Find where the given text appears and provide that cell's center as [x, y] coordinate. 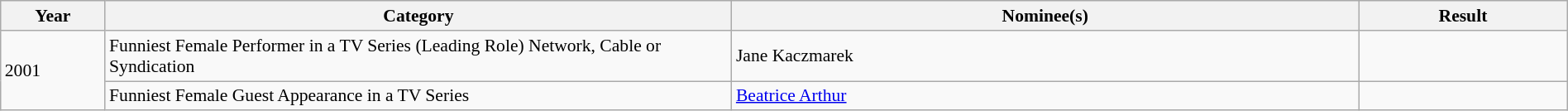
Funniest Female Performer in a TV Series (Leading Role) Network, Cable or Syndication [418, 56]
Jane Kaczmarek [1045, 56]
Funniest Female Guest Appearance in a TV Series [418, 96]
Category [418, 16]
Year [53, 16]
Result [1464, 16]
2001 [53, 71]
Nominee(s) [1045, 16]
Beatrice Arthur [1045, 96]
